Capture the cell that displays the provided text and extract its (x, y) central coordinate. 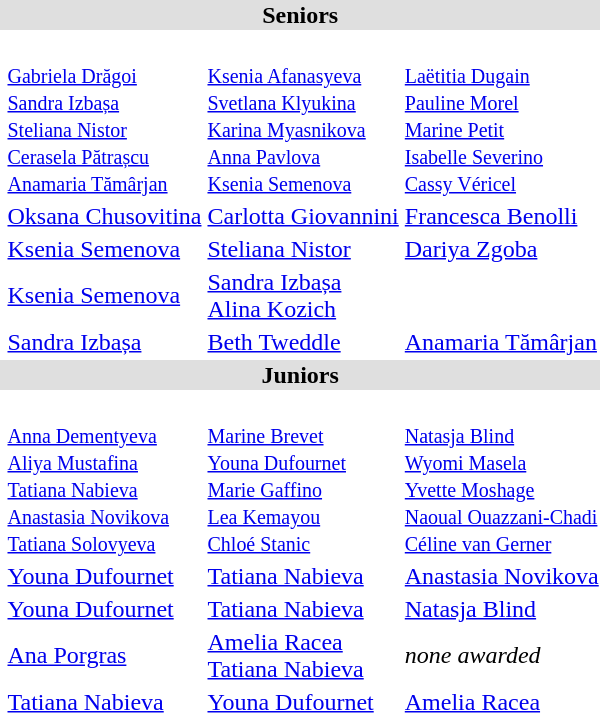
Beth Tweddle (303, 342)
Oksana Chusovitina (104, 216)
Laëtitia DugainPauline MorelMarine PetitIsabelle SeverinoCassy Véricel (502, 116)
Marine BrevetYouna DufournetMarie GaffinoLea KemayouChloé Stanic (303, 476)
Sandra Izbașa Alina Kozich (303, 296)
Anna DementyevaAliya MustafinaTatiana NabievaAnastasia NovikovaTatiana Solovyeva (104, 476)
Carlotta Giovannini (303, 216)
Dariya Zgoba (502, 249)
Natasja BlindWyomi MaselaYvette MoshageNaoual Ouazzani-ChadiCéline van Gerner (502, 476)
Gabriela DrăgoiSandra IzbașaSteliana NistorCerasela PătrașcuAnamaria Tămârjan (104, 116)
Francesca Benolli (502, 216)
Anamaria Tămârjan (502, 342)
Amelia Racea Tatiana Nabieva (303, 656)
none awarded (502, 656)
Natasja Blind (502, 609)
Anastasia Novikova (502, 576)
Steliana Nistor (303, 249)
Juniors (300, 375)
Ksenia AfanasyevaSvetlana KlyukinaKarina MyasnikovaAnna PavlovaKsenia Semenova (303, 116)
Sandra Izbașa (104, 342)
Seniors (300, 15)
Ana Porgras (104, 656)
